Return [X, Y] of the center of cell containing provided text 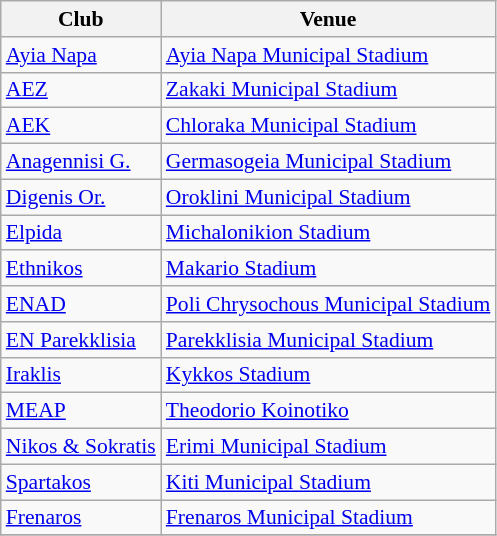
Oroklini Municipal Stadium [328, 197]
Germasogeia Municipal Stadium [328, 162]
Michalonikion Stadium [328, 233]
ENAD [81, 304]
Chloraka Municipal Stadium [328, 126]
Frenaros Municipal Stadium [328, 518]
Ethnikos [81, 269]
Makario Stadium [328, 269]
Ayia Napa Municipal Stadium [328, 55]
Elpida [81, 233]
Anagennisi G. [81, 162]
Frenaros [81, 518]
Iraklis [81, 375]
Venue [328, 19]
Spartakos [81, 482]
Kykkos Stadium [328, 375]
Zakaki Municipal Stadium [328, 90]
Ayia Napa [81, 55]
Nikos & Sokratis [81, 447]
Parekklisia Municipal Stadium [328, 340]
Kiti Municipal Stadium [328, 482]
AEK [81, 126]
AEZ [81, 90]
Erimi Municipal Stadium [328, 447]
Digenis Or. [81, 197]
Club [81, 19]
Theodorio Koinotiko [328, 411]
MEAP [81, 411]
Poli Chrysochous Municipal Stadium [328, 304]
EN Parekklisia [81, 340]
